Search for the cell housing the specified text and yield its [X, Y] center coordinate. 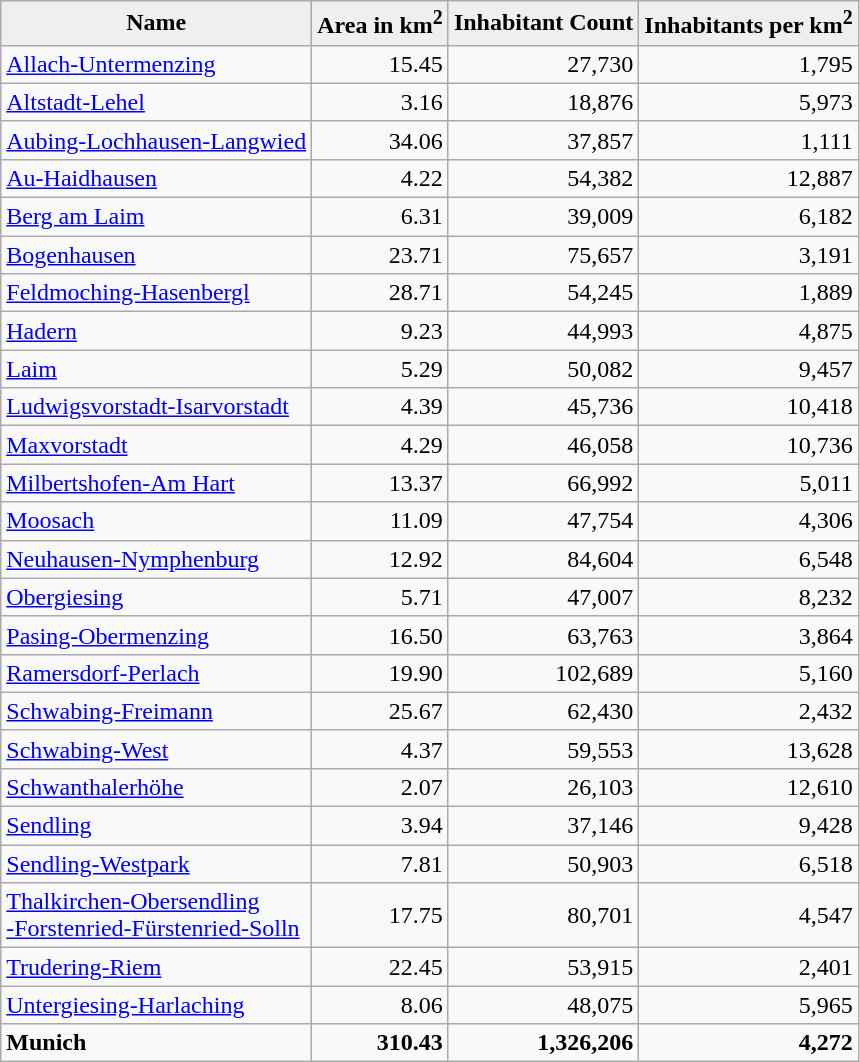
Feldmoching-Hasenbergl [156, 293]
Munich [156, 1043]
46,058 [543, 445]
5.71 [380, 597]
1,111 [748, 140]
37,146 [543, 826]
1,326,206 [543, 1043]
26,103 [543, 787]
19.90 [380, 673]
4,306 [748, 521]
2,432 [748, 711]
4.22 [380, 178]
Allach-Untermenzing [156, 64]
13.37 [380, 483]
12,887 [748, 178]
80,701 [543, 916]
17.75 [380, 916]
Au-Haidhausen [156, 178]
6,182 [748, 217]
54,382 [543, 178]
45,736 [543, 407]
Schwanthalerhöhe [156, 787]
3,864 [748, 635]
7.81 [380, 864]
10,736 [748, 445]
54,245 [543, 293]
Maxvorstadt [156, 445]
5,011 [748, 483]
63,763 [543, 635]
16.50 [380, 635]
48,075 [543, 1005]
10,418 [748, 407]
37,857 [543, 140]
12.92 [380, 559]
66,992 [543, 483]
Area in km2 [380, 24]
9.23 [380, 331]
1,889 [748, 293]
3.94 [380, 826]
6.31 [380, 217]
34.06 [380, 140]
4.39 [380, 407]
22.45 [380, 967]
4,547 [748, 916]
Obergiesing [156, 597]
Moosach [156, 521]
Neuhausen-Nymphenburg [156, 559]
15.45 [380, 64]
13,628 [748, 749]
47,007 [543, 597]
39,009 [543, 217]
75,657 [543, 255]
2.07 [380, 787]
Schwabing-West [156, 749]
50,903 [543, 864]
Untergiesing-Harlaching [156, 1005]
5,973 [748, 102]
Hadern [156, 331]
6,548 [748, 559]
4,272 [748, 1043]
12,610 [748, 787]
Inhabitant Count [543, 24]
9,457 [748, 369]
Trudering-Riem [156, 967]
Aubing-Lochhausen-Langwied [156, 140]
8.06 [380, 1005]
310.43 [380, 1043]
Milbertshofen-Am Hart [156, 483]
18,876 [543, 102]
47,754 [543, 521]
Sendling-Westpark [156, 864]
27,730 [543, 64]
102,689 [543, 673]
53,915 [543, 967]
28.71 [380, 293]
Name [156, 24]
3.16 [380, 102]
23.71 [380, 255]
62,430 [543, 711]
6,518 [748, 864]
59,553 [543, 749]
50,082 [543, 369]
4.29 [380, 445]
Berg am Laim [156, 217]
Altstadt-Lehel [156, 102]
5,965 [748, 1005]
44,993 [543, 331]
8,232 [748, 597]
5,160 [748, 673]
9,428 [748, 826]
Sendling [156, 826]
Inhabitants per km2 [748, 24]
Thalkirchen-Obersendling-Forstenried-Fürstenried-Solln [156, 916]
Schwabing-Freimann [156, 711]
11.09 [380, 521]
25.67 [380, 711]
Bogenhausen [156, 255]
5.29 [380, 369]
4.37 [380, 749]
Pasing-Obermenzing [156, 635]
Laim [156, 369]
84,604 [543, 559]
Ludwigsvorstadt-Isarvorstadt [156, 407]
Ramersdorf-Perlach [156, 673]
4,875 [748, 331]
2,401 [748, 967]
3,191 [748, 255]
1,795 [748, 64]
